Find where the given text appears and provide that cell's center as [X, Y] coordinate. 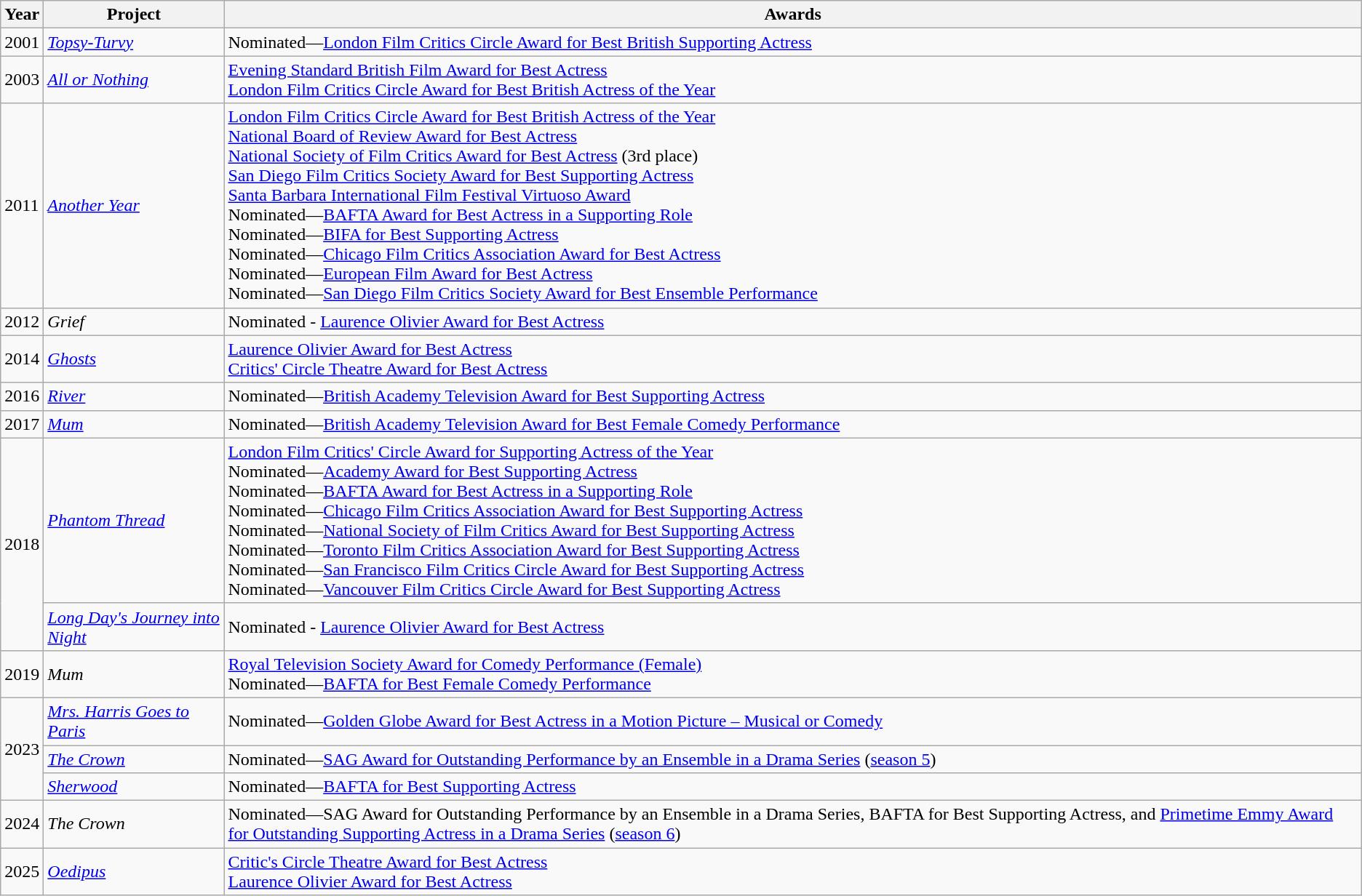
Year [22, 15]
2017 [22, 424]
Long Day's Journey into Night [134, 627]
2018 [22, 544]
2025 [22, 871]
Topsy-Turvy [134, 42]
2011 [22, 205]
2024 [22, 825]
2016 [22, 396]
All or Nothing [134, 80]
Sherwood [134, 787]
Mrs. Harris Goes to Paris [134, 721]
Grief [134, 321]
Ghosts [134, 359]
Nominated—Golden Globe Award for Best Actress in a Motion Picture – Musical or Comedy [793, 721]
2019 [22, 673]
Project [134, 15]
Critic's Circle Theatre Award for Best Actress Laurence Olivier Award for Best Actress [793, 871]
Nominated—London Film Critics Circle Award for Best British Supporting Actress [793, 42]
Phantom Thread [134, 521]
Nominated—British Academy Television Award for Best Female Comedy Performance [793, 424]
Nominated—SAG Award for Outstanding Performance by an Ensemble in a Drama Series (season 5) [793, 759]
Royal Television Society Award for Comedy Performance (Female)Nominated—BAFTA for Best Female Comedy Performance [793, 673]
2014 [22, 359]
2023 [22, 749]
Another Year [134, 205]
2003 [22, 80]
2001 [22, 42]
River [134, 396]
Nominated—British Academy Television Award for Best Supporting Actress [793, 396]
Awards [793, 15]
Oedipus [134, 871]
2012 [22, 321]
Evening Standard British Film Award for Best ActressLondon Film Critics Circle Award for Best British Actress of the Year [793, 80]
Nominated—BAFTA for Best Supporting Actress [793, 787]
Laurence Olivier Award for Best Actress Critics' Circle Theatre Award for Best Actress [793, 359]
